Output the [x, y] coordinate of the center of the cell containing the given text.  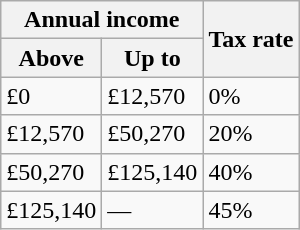
Tax rate [251, 39]
0% [251, 96]
Above [52, 58]
20% [251, 134]
— [152, 210]
£0 [52, 96]
40% [251, 172]
Up to [152, 58]
Annual income [102, 20]
45% [251, 210]
